Identify which cell holds the provided text, then report its [X, Y] central coordinate. 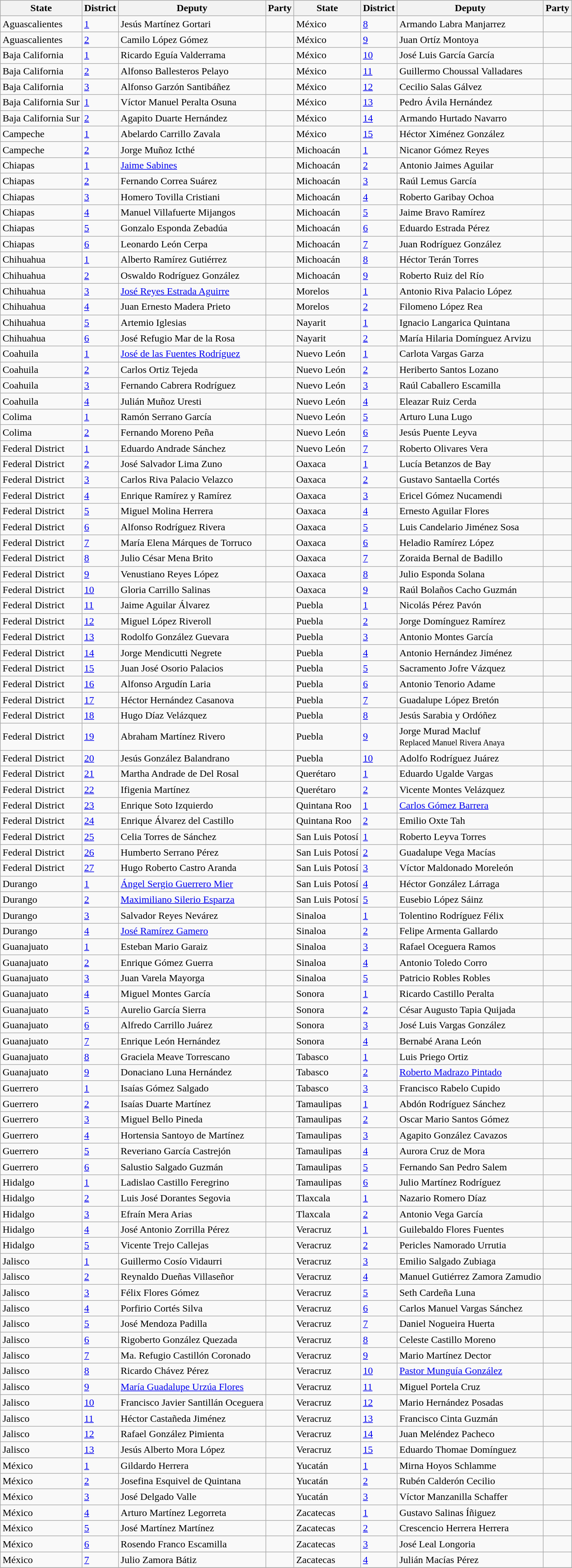
José Luis Vargas González [470, 1025]
Lucía Betanzos de Bay [470, 464]
Armando Labra Manjarrez [470, 24]
Emilio Salgado Zubiaga [470, 1261]
23 [100, 805]
Manuel Gutiérrez Zamora Zamudio [470, 1277]
José Ramírez Gamero [192, 931]
José Martínez Martínez [192, 1528]
Ricardo Chávez Pérez [192, 1371]
Héctor González Lárraga [470, 884]
Filomeno López Rea [470, 307]
Enrique Soto Izquierdo [192, 805]
Antonio Montes García [470, 637]
Julio Martínez Rodríguez [470, 1182]
Juan Varela Mayorga [192, 978]
Antonio Jaimes Aguilar [470, 165]
Julio César Mena Brito [192, 558]
Roberto Leyva Torres [470, 837]
Carlota Vargas Garza [470, 354]
Esteban Mario Garaiz [192, 946]
José de las Fuentes Rodríguez [192, 354]
Alfredo Carrillo Juárez [192, 1025]
Agapito González Cavazos [470, 1135]
Aurelio García Sierra [192, 1010]
19 [100, 737]
Fernando Correa Suárez [192, 181]
Artemio Iglesias [192, 323]
Patricio Robles Robles [470, 978]
Julio Zamora Bátiz [192, 1560]
Rodolfo González Guevara [192, 637]
Miguel López Riveroll [192, 621]
25 [100, 837]
Alberto Ramírez Gutiérrez [192, 260]
Oscar Mario Santos Gómez [470, 1120]
Jorge Mendicutti Negrete [192, 652]
Ladislao Castillo Feregrino [192, 1182]
Felipe Armenta Gallardo [470, 931]
Abelardo Carrillo Zavala [192, 134]
Isaías Gómez Salgado [192, 1088]
Pastor Munguía González [470, 1371]
Ricardo Castillo Peralta [470, 994]
24 [100, 821]
Eusebio López Sáinz [470, 899]
Enrique León Hernández [192, 1041]
Emilio Oxte Tah [470, 821]
17 [100, 700]
Carlos Manuel Vargas Sánchez [470, 1308]
Miguel Portela Cruz [470, 1387]
Eduardo Estrada Pérez [470, 228]
Vicente Montes Velázquez [470, 790]
Josefina Esquivel de Quintana [192, 1481]
Roberto Garibay Ochoa [470, 197]
Antonio Hernández Jiménez [470, 652]
Reveriano García Castrejón [192, 1151]
María Hilaria Domínguez Arvizu [470, 338]
Martha Andrade de Del Rosal [192, 774]
Antonio Riva Palacio López [470, 291]
Eduardo Thomae Domínguez [470, 1449]
Rosendo Franco Escamilla [192, 1544]
Oswaldo Rodríguez González [192, 275]
Juan Rodríguez González [470, 244]
Camilo López Gómez [192, 40]
Ifigenia Martínez [192, 790]
Alfonso Argudín Laria [192, 684]
Juan Ortíz Montoya [470, 40]
María Elena Márques de Torruco [192, 543]
Francisco Javier Santillán Oceguera [192, 1402]
Rigoberto González Quezada [192, 1340]
Luis Candelario Jiménez Sosa [470, 527]
Manuel Villafuerte Mijangos [192, 213]
Abdón Rodríguez Sánchez [470, 1104]
José Leal Longoria [470, 1544]
Jesús Alberto Mora López [192, 1449]
Reynaldo Dueñas Villaseñor [192, 1277]
Juan Meléndez Pacheco [470, 1434]
Julián Macías Pérez [470, 1560]
Ramón Serrano García [192, 417]
Roberto Ruiz del Río [470, 275]
Eduardo Andrade Sánchez [192, 448]
Ignacio Langarica Quintana [470, 323]
Víctor Manuel Peralta Osuna [192, 102]
Hugo Díaz Velázquez [192, 716]
Miguel Montes García [192, 994]
Seth Cardeña Luna [470, 1293]
Arturo Martínez Legorreta [192, 1513]
Luis Priego Ortiz [470, 1057]
Porfirio Cortés Silva [192, 1308]
Donaciano Luna Hernández [192, 1072]
Antonio Vega García [470, 1214]
Luis José Dorantes Segovia [192, 1198]
Maximiliano Silerio Esparza [192, 899]
Fernando San Pedro Salem [470, 1167]
27 [100, 868]
Homero Tovilla Cristiani [192, 197]
Raúl Lemus García [470, 181]
Rafael González Pimienta [192, 1434]
16 [100, 684]
Jaime Aguilar Álvarez [192, 605]
Jorge Muñoz Icthé [192, 149]
Jaime Bravo Ramírez [470, 213]
Juan José Osorio Palacios [192, 668]
Julián Muñoz Uresti [192, 401]
Roberto Madrazo Pintado [470, 1072]
Víctor Manzanilla Schaffer [470, 1497]
Rubén Calderón Cecilio [470, 1481]
Guadalupe Vega Macías [470, 852]
Eduardo Ugalde Vargas [470, 774]
Héctor Terán Torres [470, 260]
Mario Hernández Posadas [470, 1402]
Hortensia Santoyo de Martínez [192, 1135]
Ángel Sergio Guerrero Mier [192, 884]
Guadalupe López Bretón [470, 700]
Bernabé Arana León [470, 1041]
Juan Ernesto Madera Prieto [192, 307]
Ericel Gómez Nucamendi [470, 496]
Vicente Trejo Callejas [192, 1245]
Raúl Caballero Escamilla [470, 385]
Mirna Hoyos Schlamme [470, 1466]
Leonardo León Cerpa [192, 244]
Crescencio Herrera Herrera [470, 1528]
Nazario Romero Díaz [470, 1198]
Gildardo Herrera [192, 1466]
Celeste Castillo Moreno [470, 1340]
Félix Flores Gómez [192, 1293]
Alfonso Ballesteros Pelayo [192, 71]
Francisco Cinta Guzmán [470, 1418]
20 [100, 758]
Abraham Martínez Rivero [192, 737]
Zoraida Bernal de Badillo [470, 558]
Humberto Serrano Pérez [192, 852]
Antonio Tenorio Adame [470, 684]
Fernando Moreno Peña [192, 432]
22 [100, 790]
Cecilio Salas Gálvez [470, 87]
Francisco Rabelo Cupido [470, 1088]
Alfonso Garzón Santibáñez [192, 87]
Salustio Salgado Guzmán [192, 1167]
Nicanor Gómez Reyes [470, 149]
Jorge Murad MaclufReplaced Manuel Rivera Anaya [470, 737]
Ernesto Aguilar Flores [470, 511]
Miguel Molina Herrera [192, 511]
José Luis García García [470, 55]
21 [100, 774]
Héctor Hernández Casanova [192, 700]
María Guadalupe Urzúa Flores [192, 1387]
Agapito Duarte Hernández [192, 118]
Enrique Álvarez del Castillo [192, 821]
Enrique Gómez Guerra [192, 963]
José Salvador Lima Zuno [192, 464]
Enrique Ramírez y Ramírez [192, 496]
Mario Martínez Dector [470, 1355]
Efraín Mera Arias [192, 1214]
Jesús Martínez Gortari [192, 24]
Adolfo Rodríguez Juárez [470, 758]
Pedro Ávila Hernández [470, 102]
José Refugio Mar de la Rosa [192, 338]
Heladio Ramírez López [470, 543]
Carlos Gómez Barrera [470, 805]
Venustiano Reyes López [192, 574]
Alfonso Rodríguez Rivera [192, 527]
Celia Torres de Sánchez [192, 837]
Carlos Ortiz Tejeda [192, 370]
Arturo Luna Lugo [470, 417]
Isaías Duarte Martínez [192, 1104]
Ricardo Eguía Valderrama [192, 55]
Pericles Namorado Urrutia [470, 1245]
Daniel Nogueira Huerta [470, 1324]
Nicolás Pérez Pavón [470, 605]
Salvador Reyes Nevárez [192, 915]
Fernando Cabrera Rodríguez [192, 385]
Jesús Sarabia y Ordóñez [470, 716]
Eleazar Ruiz Cerda [470, 401]
Graciela Meave Torrescano [192, 1057]
Hugo Roberto Castro Aranda [192, 868]
Jesús Puente Leyva [470, 432]
José Antonio Zorrilla Pérez [192, 1230]
Antonio Toledo Corro [470, 963]
Roberto Olivares Vera [470, 448]
Gustavo Santaella Cortés [470, 480]
Raúl Bolaños Cacho Guzmán [470, 590]
Armando Hurtado Navarro [470, 118]
Gustavo Salinas Íñiguez [470, 1513]
Miguel Bello Pineda [192, 1120]
Guillermo Choussal Valladares [470, 71]
Ma. Refugio Castillón Coronado [192, 1355]
Tolentino Rodríguez Félix [470, 915]
18 [100, 716]
Sacramento Jofre Vázquez [470, 668]
José Reyes Estrada Aguirre [192, 291]
Víctor Maldonado Moreleón [470, 868]
Gonzalo Esponda Zebadúa [192, 228]
Gloria Carrillo Salinas [192, 590]
Jaime Sabines [192, 165]
Guillermo Cosío Vidaurri [192, 1261]
26 [100, 852]
Héctor Castañeda Jiménez [192, 1418]
Rafael Oceguera Ramos [470, 946]
Heriberto Santos Lozano [470, 370]
Guilebaldo Flores Fuentes [470, 1230]
Carlos Riva Palacio Velazco [192, 480]
José Mendoza Padilla [192, 1324]
Jesús González Balandrano [192, 758]
Julio Esponda Solana [470, 574]
Jorge Domínguez Ramírez [470, 621]
César Augusto Tapia Quijada [470, 1010]
José Delgado Valle [192, 1497]
Héctor Ximénez González [470, 134]
Aurora Cruz de Mora [470, 1151]
